Capture the cell that displays the provided text and extract its [x, y] central coordinate. 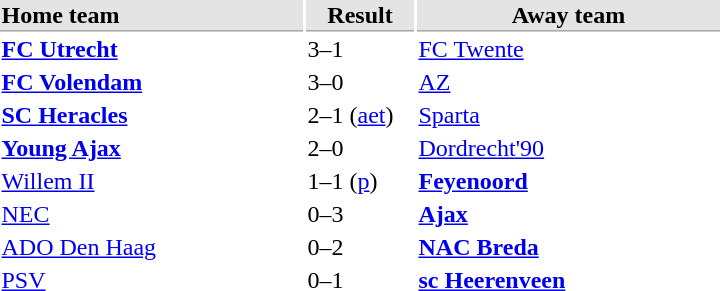
0–3 [360, 215]
Away team [568, 16]
2–0 [360, 149]
Young Ajax [152, 149]
FC Utrecht [152, 49]
Result [360, 16]
3–0 [360, 83]
2–1 (aet) [360, 115]
Home team [152, 16]
FC Twente [568, 49]
Willem II [152, 181]
SC Heracles [152, 115]
FC Volendam [152, 83]
ADO Den Haag [152, 247]
0–2 [360, 247]
Sparta [568, 115]
AZ [568, 83]
NAC Breda [568, 247]
NEC [152, 215]
1–1 (p) [360, 181]
Ajax [568, 215]
Dordrecht'90 [568, 149]
Feyenoord [568, 181]
3–1 [360, 49]
